For the text-containing cell, return its midpoint in [x, y] coordinate format. 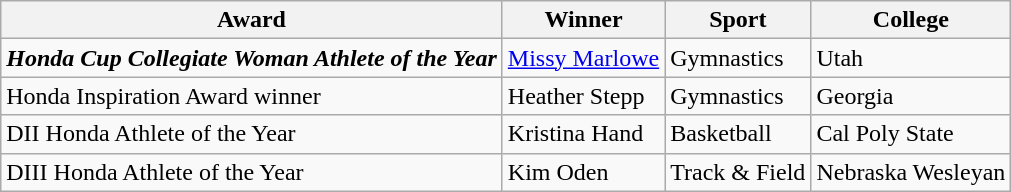
Cal Poly State [911, 134]
DII Honda Athlete of the Year [252, 134]
Sport [738, 20]
Georgia [911, 96]
Basketball [738, 134]
Heather Stepp [583, 96]
Nebraska Wesleyan [911, 172]
Missy Marlowe [583, 58]
Winner [583, 20]
Kim Oden [583, 172]
Award [252, 20]
Utah [911, 58]
College [911, 20]
Honda Inspiration Award winner [252, 96]
Honda Cup Collegiate Woman Athlete of the Year [252, 58]
Track & Field [738, 172]
DIII Honda Athlete of the Year [252, 172]
Kristina Hand [583, 134]
